Provide the (X, Y) coordinate of the cell's center where the given text is located.  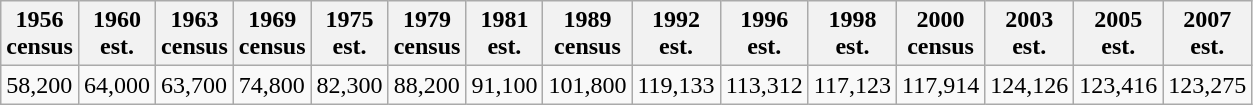
63,700 (195, 85)
1969 census (272, 34)
117,123 (852, 85)
2007 est. (1208, 34)
1998 est. (852, 34)
119,133 (676, 85)
1981 est. (504, 34)
1960 est. (116, 34)
101,800 (588, 85)
2000 census (940, 34)
1975 est. (350, 34)
2005 est. (1118, 34)
1963 census (195, 34)
1989 census (588, 34)
91,100 (504, 85)
82,300 (350, 85)
1996 est. (764, 34)
1992 est. (676, 34)
1956 census (40, 34)
74,800 (272, 85)
2003 est. (1030, 34)
113,312 (764, 85)
123,416 (1118, 85)
124,126 (1030, 85)
123,275 (1208, 85)
1979 census (427, 34)
88,200 (427, 85)
58,200 (40, 85)
117,914 (940, 85)
64,000 (116, 85)
